Detect which cell encompasses the target text, then output its (X, Y) center coordinate. 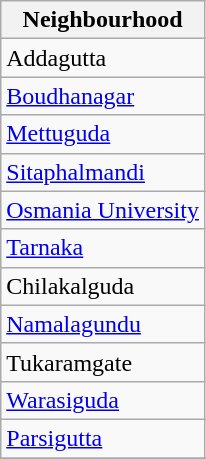
Osmania University (103, 210)
Addagutta (103, 58)
Boudhanagar (103, 96)
Chilakalguda (103, 286)
Warasiguda (103, 400)
Sitaphalmandi (103, 172)
Neighbourhood (103, 20)
Parsigutta (103, 438)
Namalagundu (103, 324)
Tarnaka (103, 248)
Mettuguda (103, 134)
Tukaramgate (103, 362)
